Extract the (X, Y) coordinate from the center of the cell holding the provided text.  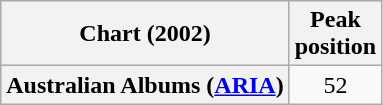
Australian Albums (ARIA) (145, 85)
Peakposition (335, 34)
Chart (2002) (145, 34)
52 (335, 85)
